Pinpoint the cell where the given text exists, returning its (x, y) midpoint coordinate. 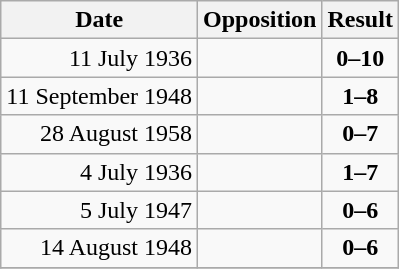
Date (100, 20)
14 August 1948 (100, 248)
28 August 1958 (100, 134)
Result (360, 20)
Opposition (260, 20)
1–7 (360, 172)
1–8 (360, 96)
0–10 (360, 58)
0–7 (360, 134)
5 July 1947 (100, 210)
11 September 1948 (100, 96)
4 July 1936 (100, 172)
11 July 1936 (100, 58)
